Capture the cell that displays the provided text and extract its (X, Y) central coordinate. 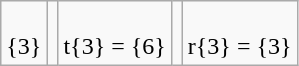
t{3} = {6} (114, 34)
{3} (24, 34)
r{3} = {3} (240, 34)
